Provide the (x, y) coordinate of the cell's center where the given text is located.  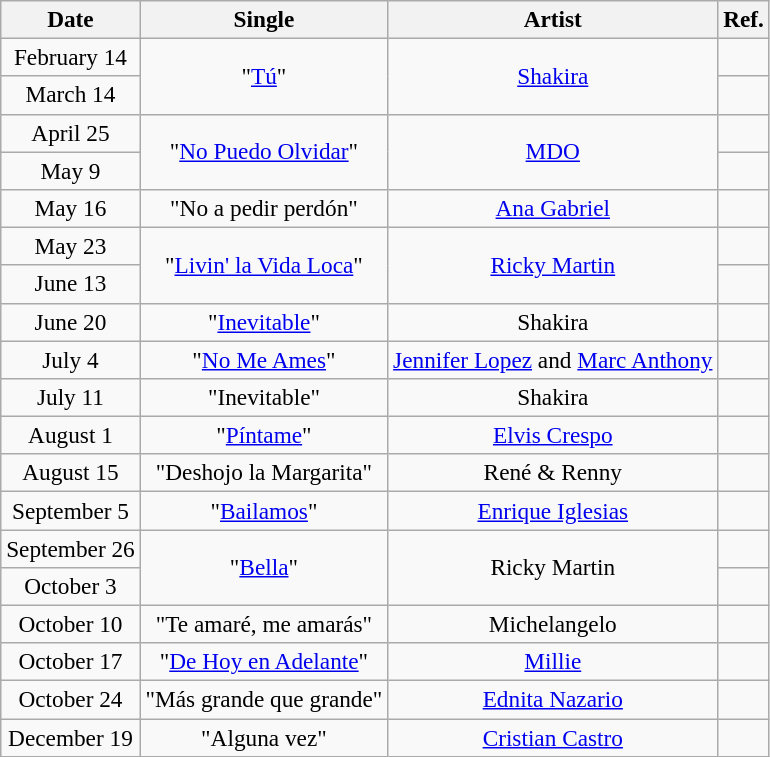
"Livin' la Vida Loca" (264, 265)
June 13 (70, 284)
October 3 (70, 586)
Single (264, 19)
"Tú" (264, 76)
Jennifer Lopez and Marc Anthony (553, 359)
"De Hoy en Adelante" (264, 662)
Ednita Nazario (553, 699)
August 15 (70, 473)
March 14 (70, 95)
Date (70, 19)
May 23 (70, 246)
October 24 (70, 699)
Michelangelo (553, 624)
Elvis Crespo (553, 435)
December 19 (70, 737)
"Deshojo la Margarita" (264, 473)
October 10 (70, 624)
"Bella" (264, 567)
"Te amaré, me amarás" (264, 624)
May 16 (70, 208)
"Píntame" (264, 435)
"Alguna vez" (264, 737)
"No Puedo Olvidar" (264, 152)
July 4 (70, 359)
July 11 (70, 397)
June 20 (70, 322)
April 25 (70, 133)
"No a pedir perdón" (264, 208)
October 17 (70, 662)
Cristian Castro (553, 737)
"Más grande que grande" (264, 699)
August 1 (70, 435)
Millie (553, 662)
René & Renny (553, 473)
September 5 (70, 510)
Artist (553, 19)
Enrique Iglesias (553, 510)
Ref. (744, 19)
May 9 (70, 170)
September 26 (70, 548)
"No Me Ames" (264, 359)
Ana Gabriel (553, 208)
February 14 (70, 57)
MDO (553, 152)
"Bailamos" (264, 510)
